Search for the cell housing the specified text and yield its (X, Y) center coordinate. 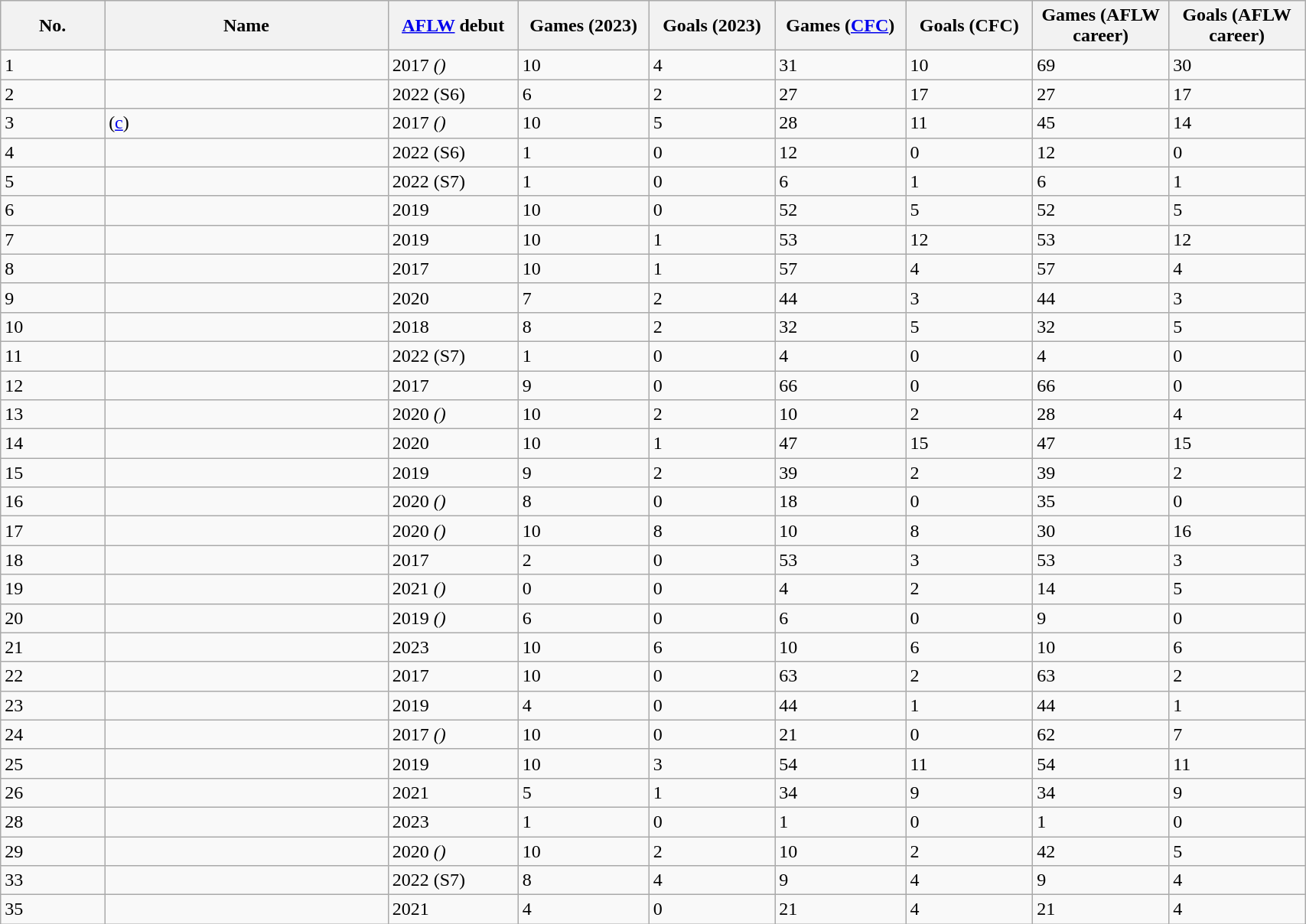
Goals (AFLW career) (1237, 26)
62 (1101, 734)
25 (53, 763)
(c) (246, 123)
Name (246, 26)
Goals (CFC) (969, 26)
42 (1101, 851)
2019 () (453, 618)
33 (53, 880)
Games (AFLW career) (1101, 26)
45 (1101, 123)
69 (1101, 65)
19 (53, 589)
Goals (2023) (712, 26)
22 (53, 676)
20 (53, 618)
13 (53, 415)
Games (2023) (583, 26)
26 (53, 792)
AFLW debut (453, 26)
Games (CFC) (840, 26)
24 (53, 734)
No. (53, 26)
29 (53, 851)
2021 () (453, 589)
23 (53, 705)
2018 (453, 327)
31 (840, 65)
